Locate the cell with the specified text and output its [X, Y] center coordinate. 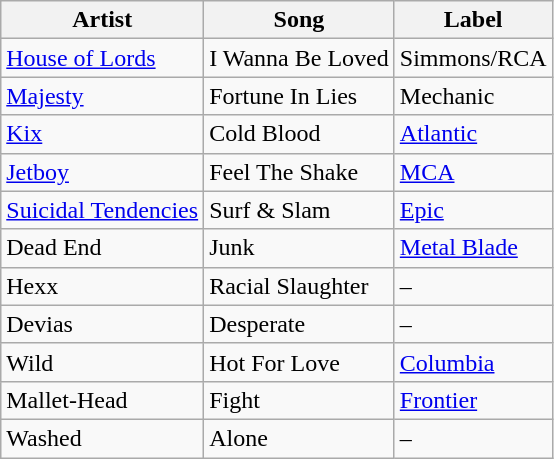
Artist [102, 20]
Devias [102, 324]
Frontier [473, 400]
Label [473, 20]
Metal Blade [473, 248]
Mallet-Head [102, 400]
Washed [102, 438]
Mechanic [473, 96]
MCA [473, 172]
Alone [300, 438]
Fight [300, 400]
Cold Blood [300, 134]
Surf & Slam [300, 210]
Simmons/RCA [473, 58]
Suicidal Tendencies [102, 210]
Epic [473, 210]
Hot For Love [300, 362]
Majesty [102, 96]
Kix [102, 134]
Desperate [300, 324]
Atlantic [473, 134]
Junk [300, 248]
Hexx [102, 286]
I Wanna Be Loved [300, 58]
Racial Slaughter [300, 286]
Wild [102, 362]
Columbia [473, 362]
Jetboy [102, 172]
Fortune In Lies [300, 96]
Dead End [102, 248]
House of Lords [102, 58]
Feel The Shake [300, 172]
Song [300, 20]
